Pinpoint the cell where the given text exists, returning its [X, Y] midpoint coordinate. 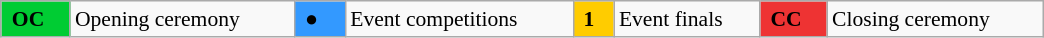
Closing ceremony [935, 19]
1 [594, 19]
OC [36, 19]
CC [794, 19]
Event competitions [459, 19]
Event finals [687, 19]
Opening ceremony [182, 19]
● [320, 19]
